Extract the (x, y) coordinate from the center of the cell holding the provided text.  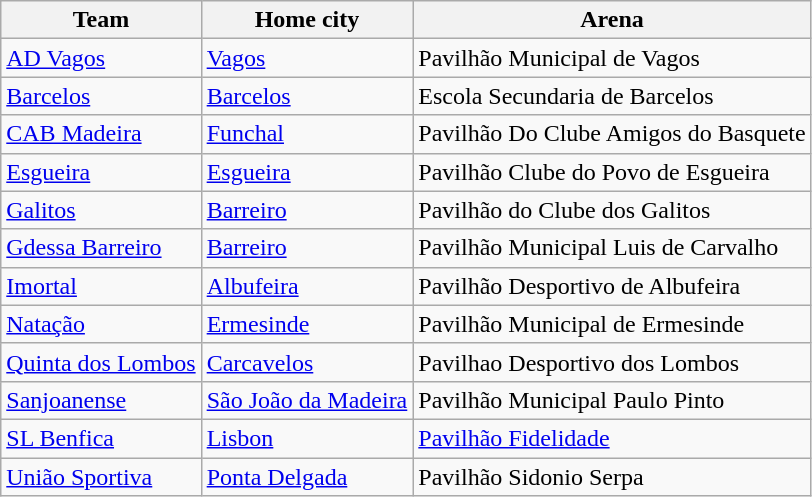
São João da Madeira (307, 400)
Sanjoanense (101, 400)
Imortal (101, 286)
Lisbon (307, 438)
Pavilhão Fidelidade (612, 438)
Pavilhao Desportivo dos Lombos (612, 362)
Natação (101, 324)
Carcavelos (307, 362)
Pavilhão Desportivo de Albufeira (612, 286)
União Sportiva (101, 477)
SL Benfica (101, 438)
Escola Secundaria de Barcelos (612, 96)
Quinta dos Lombos (101, 362)
Vagos (307, 58)
Home city (307, 20)
Pavilhão Do Clube Amigos do Basquete (612, 134)
Pavilhão Municipal de Vagos (612, 58)
AD Vagos (101, 58)
Pavilhão do Clube dos Galitos (612, 210)
Pavilhão Sidonio Serpa (612, 477)
Ponta Delgada (307, 477)
Ermesinde (307, 324)
Gdessa Barreiro (101, 248)
Galitos (101, 210)
Pavilhão Municipal Luis de Carvalho (612, 248)
Arena (612, 20)
Team (101, 20)
Albufeira (307, 286)
Pavilhão Clube do Povo de Esgueira (612, 172)
Pavilhão Municipal de Ermesinde (612, 324)
Pavilhão Municipal Paulo Pinto (612, 400)
CAB Madeira (101, 134)
Funchal (307, 134)
